Detect which cell encompasses the target text, then output its [x, y] center coordinate. 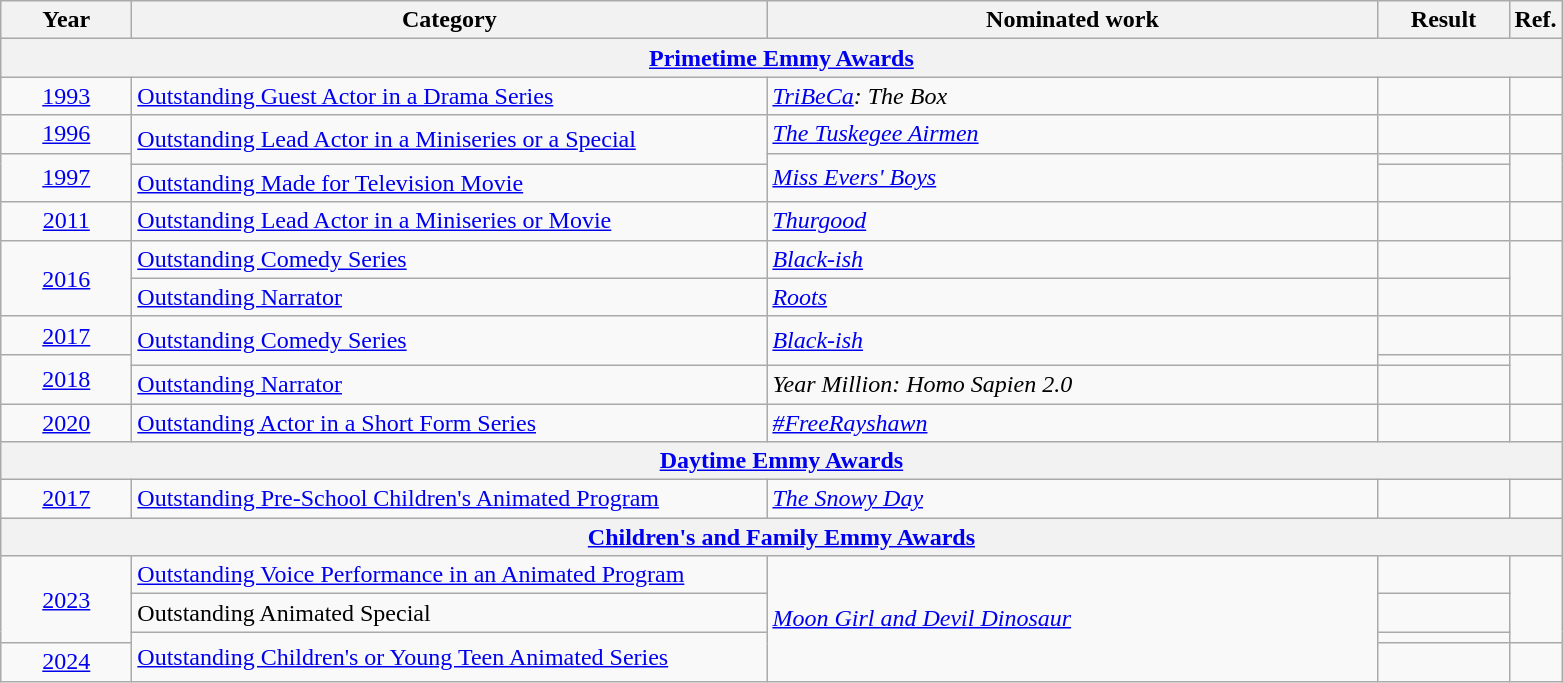
#FreeRayshawn [1072, 423]
Children's and Family Emmy Awards [782, 537]
2011 [66, 221]
Year [66, 20]
Outstanding Made for Television Movie [450, 183]
Outstanding Animated Special [450, 613]
Primetime Emmy Awards [782, 58]
2024 [66, 662]
Category [450, 20]
Thurgood [1072, 221]
Outstanding Guest Actor in a Drama Series [450, 96]
Outstanding Pre-School Children's Animated Program [450, 499]
TriBeCa: The Box [1072, 96]
Daytime Emmy Awards [782, 461]
2020 [66, 423]
Outstanding Lead Actor in a Miniseries or a Special [450, 140]
Outstanding Voice Performance in an Animated Program [450, 575]
Ref. [1536, 20]
Outstanding Children's or Young Teen Animated Series [450, 656]
Roots [1072, 297]
2023 [66, 600]
Outstanding Lead Actor in a Miniseries or Movie [450, 221]
Nominated work [1072, 20]
1997 [66, 178]
Miss Evers' Boys [1072, 178]
Outstanding Actor in a Short Form Series [450, 423]
The Snowy Day [1072, 499]
Result [1444, 20]
2018 [66, 378]
Moon Girl and Devil Dinosaur [1072, 618]
2016 [66, 278]
1993 [66, 96]
1996 [66, 134]
The Tuskegee Airmen [1072, 134]
Year Million: Homo Sapien 2.0 [1072, 384]
